Extract the [x, y] coordinate from the center of the cell holding the provided text.  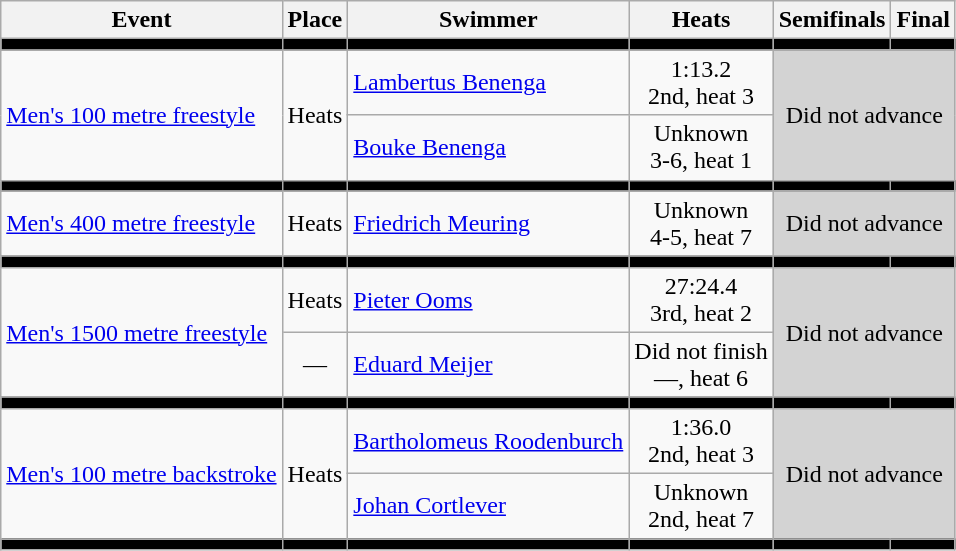
Final [923, 20]
27:24.4 3rd, heat 2 [701, 300]
Bouke Benenga [488, 148]
Men's 100 metre freestyle [142, 115]
Johan Cortlever [488, 506]
Men's 100 metre backstroke [142, 473]
Friedrich Meuring [488, 224]
Eduard Meijer [488, 364]
Unknown 4-5, heat 7 [701, 224]
Men's 1500 metre freestyle [142, 332]
Men's 400 metre freestyle [142, 224]
Unknown 2nd, heat 7 [701, 506]
1:13.2 2nd, heat 3 [701, 82]
Did not finish —, heat 6 [701, 364]
Swimmer [488, 20]
— [315, 364]
Lambertus Benenga [488, 82]
Unknown 3-6, heat 1 [701, 148]
Semifinals [832, 20]
1:36.0 2nd, heat 3 [701, 440]
Bartholomeus Roodenburch [488, 440]
Place [315, 20]
Pieter Ooms [488, 300]
Event [142, 20]
